Identify which cell holds the provided text, then report its (X, Y) central coordinate. 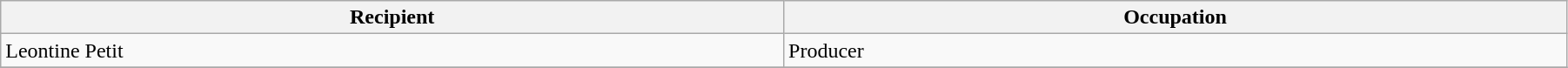
Leontine Petit (392, 51)
Producer (1176, 51)
Recipient (392, 17)
Occupation (1176, 17)
